Return (X, Y) of the center of cell containing provided text 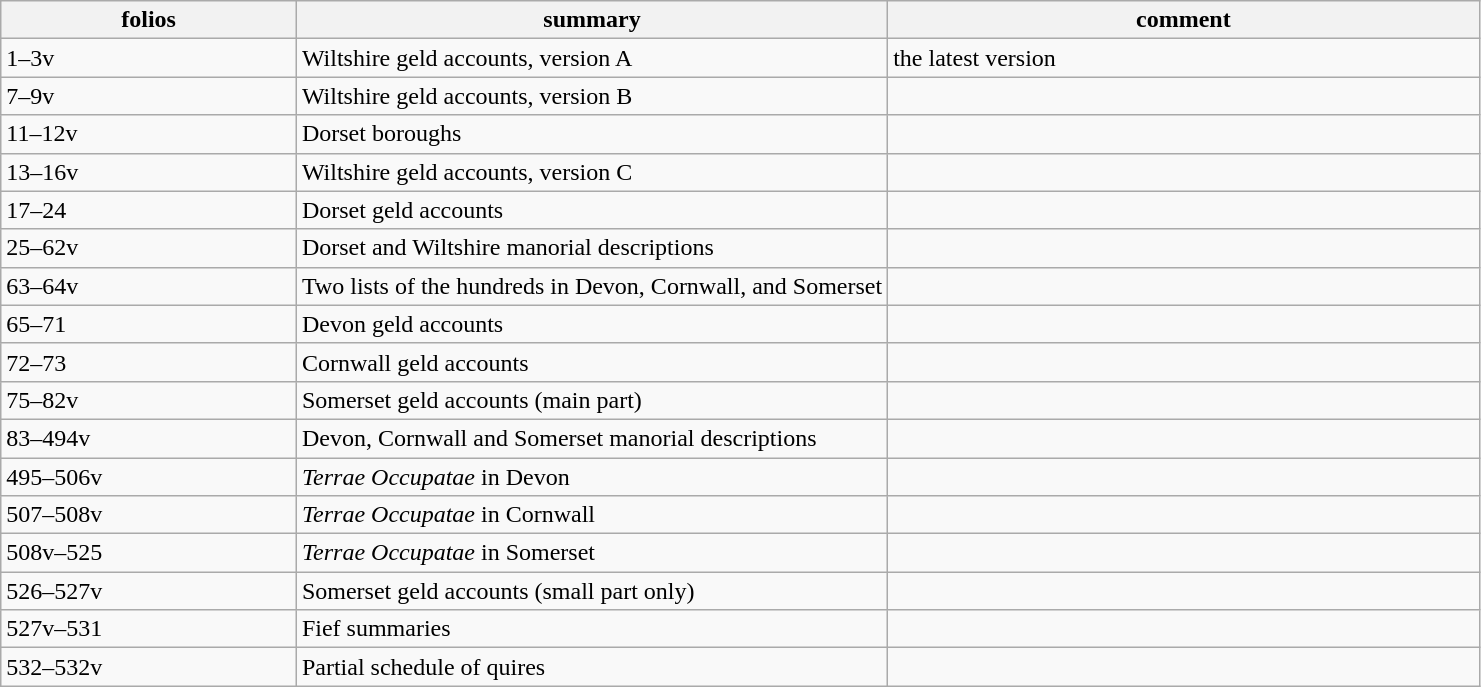
Dorset boroughs (592, 134)
Somerset geld accounts (main part) (592, 400)
Fief summaries (592, 629)
17–24 (149, 210)
527v–531 (149, 629)
Terrae Occupatae in Somerset (592, 553)
532–532v (149, 667)
75–82v (149, 400)
507–508v (149, 515)
526–527v (149, 591)
Dorset geld accounts (592, 210)
72–73 (149, 362)
folios (149, 20)
summary (592, 20)
Wiltshire geld accounts, version C (592, 172)
Somerset geld accounts (small part only) (592, 591)
Terrae Occupatae in Cornwall (592, 515)
7–9v (149, 96)
25–62v (149, 248)
Partial schedule of quires (592, 667)
65–71 (149, 324)
495–506v (149, 477)
13–16v (149, 172)
1–3v (149, 58)
Two lists of the hundreds in Devon, Cornwall, and Somerset (592, 286)
Devon, Cornwall and Somerset manorial descriptions (592, 438)
Dorset and Wiltshire manorial descriptions (592, 248)
Wiltshire geld accounts, version B (592, 96)
11–12v (149, 134)
Terrae Occupatae in Devon (592, 477)
Cornwall geld accounts (592, 362)
63–64v (149, 286)
508v–525 (149, 553)
comment (1184, 20)
Wiltshire geld accounts, version A (592, 58)
83–494v (149, 438)
the latest version (1184, 58)
Devon geld accounts (592, 324)
